From the cell containing the given text, extract its center point as (x, y) coordinate. 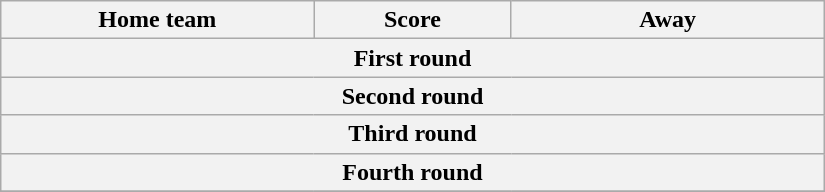
Second round (413, 96)
Fourth round (413, 172)
Third round (413, 134)
Home team (158, 20)
First round (413, 58)
Away (668, 20)
Score (412, 20)
